Search for the cell housing the specified text and yield its (x, y) center coordinate. 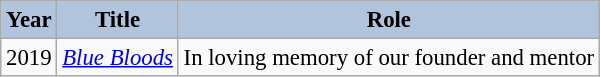
Role (388, 20)
Title (118, 20)
In loving memory of our founder and mentor (388, 58)
Year (29, 20)
Blue Bloods (118, 58)
2019 (29, 58)
